Return (x, y) of the center of cell containing provided text 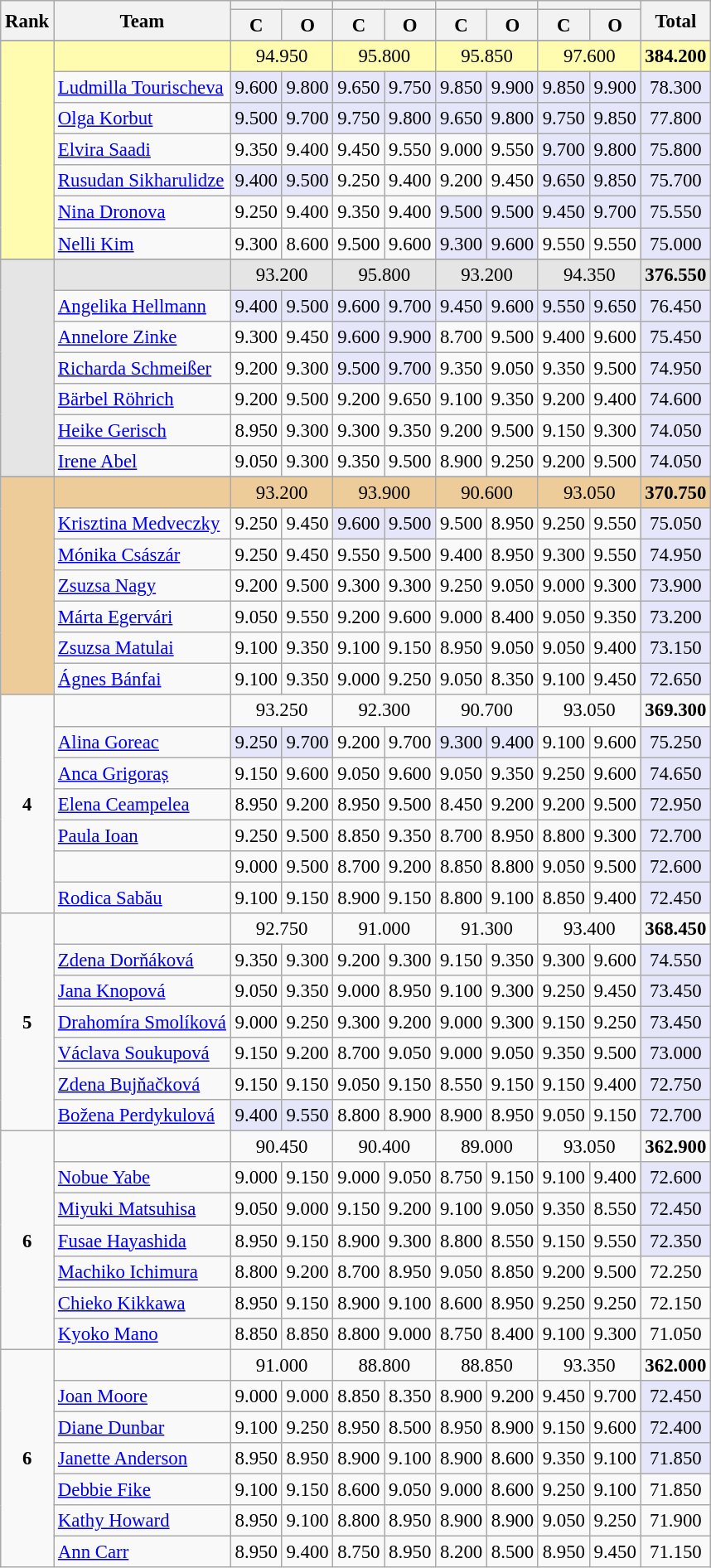
75.250 (676, 742)
75.800 (676, 150)
73.200 (676, 617)
72.650 (676, 680)
75.550 (676, 212)
90.400 (385, 1147)
8.200 (462, 1552)
Zsuzsa Matulai (143, 648)
Zdena Bujňačková (143, 1085)
8.450 (462, 804)
72.750 (676, 1085)
Elvira Saadi (143, 150)
Bärbel Röhrich (143, 399)
376.550 (676, 274)
369.300 (676, 711)
93.350 (589, 1365)
Václava Soukupová (143, 1053)
92.300 (385, 711)
74.550 (676, 960)
Drahomíra Smolíková (143, 1023)
Ludmilla Tourischeva (143, 88)
Team (143, 21)
Miyuki Matsuhisa (143, 1209)
Annelore Zinke (143, 336)
Janette Anderson (143, 1459)
90.700 (487, 711)
Paula Ioan (143, 835)
74.650 (676, 773)
Chieko Kikkawa (143, 1303)
Kathy Howard (143, 1521)
72.950 (676, 804)
72.400 (676, 1427)
94.950 (282, 56)
88.850 (487, 1365)
Debbie Fike (143, 1489)
Heike Gerisch (143, 430)
72.250 (676, 1271)
75.700 (676, 181)
Zdena Dorňáková (143, 960)
Rusudan Sikharulidze (143, 181)
78.300 (676, 88)
93.250 (282, 711)
88.800 (385, 1365)
72.150 (676, 1303)
94.350 (589, 274)
Alina Goreac (143, 742)
Márta Egervári (143, 617)
72.350 (676, 1241)
Ágnes Bánfai (143, 680)
76.450 (676, 306)
77.800 (676, 119)
75.000 (676, 244)
74.600 (676, 399)
5 (27, 1023)
Božena Perdykulová (143, 1116)
Diane Dunbar (143, 1427)
Olga Korbut (143, 119)
370.750 (676, 492)
384.200 (676, 56)
Total (676, 21)
Richarda Schmeißer (143, 368)
Fusae Hayashida (143, 1241)
73.900 (676, 586)
71.150 (676, 1552)
Joan Moore (143, 1396)
Rodica Sabău (143, 898)
71.900 (676, 1521)
95.850 (487, 56)
75.450 (676, 336)
93.900 (385, 492)
Mónika Császár (143, 555)
368.450 (676, 929)
73.150 (676, 648)
Anca Grigoraș (143, 773)
Jana Knopová (143, 991)
Kyoko Mano (143, 1333)
89.000 (487, 1147)
Nobue Yabe (143, 1178)
75.050 (676, 524)
90.600 (487, 492)
Elena Ceampelea (143, 804)
91.300 (487, 929)
362.900 (676, 1147)
Krisztina Medveczky (143, 524)
Zsuzsa Nagy (143, 586)
93.400 (589, 929)
Irene Abel (143, 462)
97.600 (589, 56)
92.750 (282, 929)
Rank (27, 21)
Nelli Kim (143, 244)
362.000 (676, 1365)
4 (27, 804)
Nina Dronova (143, 212)
Ann Carr (143, 1552)
73.000 (676, 1053)
71.050 (676, 1333)
Angelika Hellmann (143, 306)
Machiko Ichimura (143, 1271)
90.450 (282, 1147)
